Determine the [X, Y] coordinate at the center of the cell enclosing the given text.  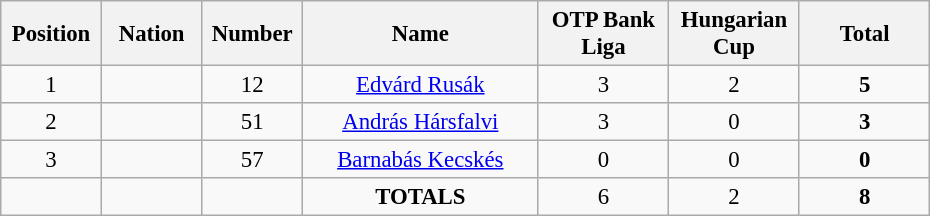
5 [864, 85]
Edvárd Rusák [421, 85]
57 [252, 160]
Barnabás Kecskés [421, 160]
András Hársfalvi [421, 122]
Number [252, 34]
1 [52, 85]
Hungarian Cup [734, 34]
51 [252, 122]
12 [252, 85]
Total [864, 34]
Position [52, 34]
TOTALS [421, 197]
Name [421, 34]
8 [864, 197]
6 [604, 197]
Nation [152, 34]
OTP Bank Liga [604, 34]
